Detect which cell encompasses the target text, then output its [x, y] center coordinate. 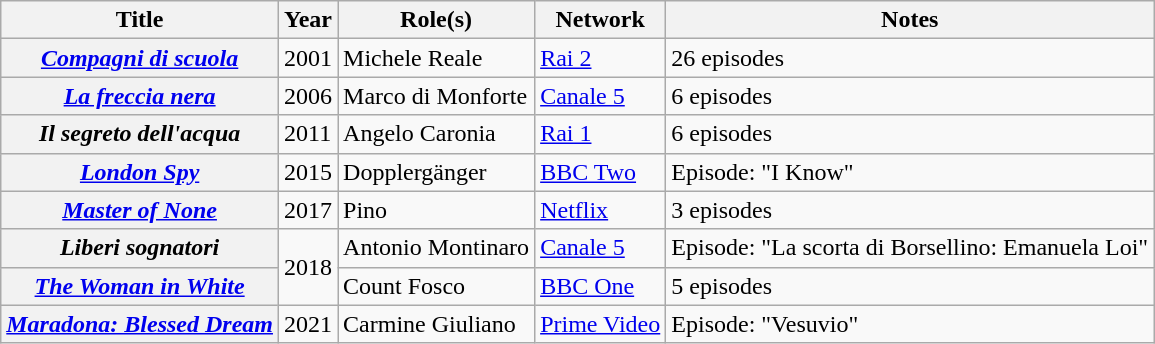
2018 [308, 267]
2001 [308, 58]
Rai 1 [600, 134]
Episode: "Vesuvio" [910, 324]
Marco di Monforte [436, 96]
Rai 2 [600, 58]
Year [308, 20]
Netflix [600, 210]
The Woman in White [140, 286]
Role(s) [436, 20]
Angelo Caronia [436, 134]
2006 [308, 96]
Il segreto dell'acqua [140, 134]
Maradona: Blessed Dream [140, 324]
2011 [308, 134]
Antonio Montinaro [436, 248]
5 episodes [910, 286]
Notes [910, 20]
Dopplergänger [436, 172]
2021 [308, 324]
2017 [308, 210]
Carmine Giuliano [436, 324]
Network [600, 20]
2015 [308, 172]
London Spy [140, 172]
BBC One [600, 286]
Master of None [140, 210]
Liberi sognatori [140, 248]
La freccia nera [140, 96]
Title [140, 20]
Pino [436, 210]
3 episodes [910, 210]
Compagni di scuola [140, 58]
Michele Reale [436, 58]
Prime Video [600, 324]
Episode: "La scorta di Borsellino: Emanuela Loi" [910, 248]
Count Fosco [436, 286]
BBC Two [600, 172]
Episode: "I Know" [910, 172]
26 episodes [910, 58]
